From the cell containing the given text, extract its center point as (X, Y) coordinate. 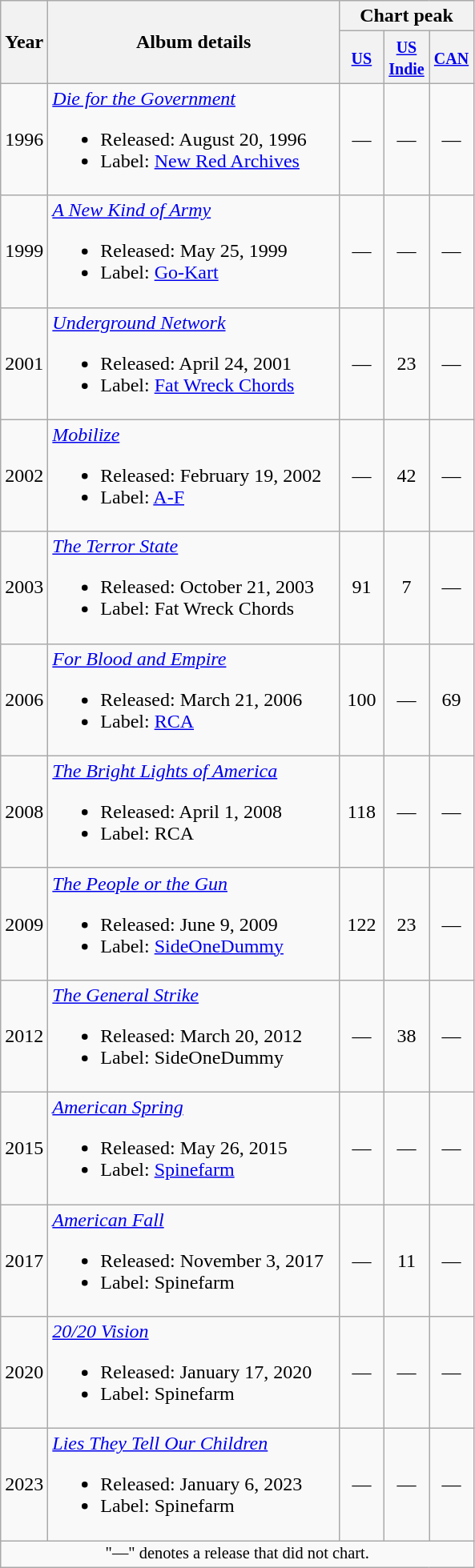
"—" denotes a release that did not chart. (237, 1554)
7 (406, 587)
Album details (194, 42)
1999 (24, 251)
2012 (24, 1036)
Die for the GovernmentReleased: August 20, 1996Label: New Red Archives (194, 139)
Underground NetworkReleased: April 24, 2001Label: Fat Wreck Chords (194, 363)
2002 (24, 475)
2009 (24, 924)
1996 (24, 139)
Year (24, 42)
For Blood and EmpireReleased: March 21, 2006Label: RCA (194, 700)
American FallReleased: November 3, 2017Label: Spinefarm (194, 1260)
2015 (24, 1148)
2006 (24, 700)
2003 (24, 587)
Chart peak (406, 16)
The People or the GunReleased: June 9, 2009Label: SideOneDummy (194, 924)
The Terror StateReleased: October 21, 2003Label: Fat Wreck Chords (194, 587)
20/20 VisionReleased: January 17, 2020Label: Spinefarm (194, 1373)
US Indie (406, 58)
American SpringReleased: May 26, 2015Label: Spinefarm (194, 1148)
US (361, 58)
MobilizeReleased: February 19, 2002Label: A-F (194, 475)
69 (452, 700)
2017 (24, 1260)
42 (406, 475)
2001 (24, 363)
2020 (24, 1373)
The General StrikeReleased: March 20, 2012Label: SideOneDummy (194, 1036)
CAN (452, 58)
122 (361, 924)
Lies They Tell Our ChildrenReleased: January 6, 2023Label: Spinefarm (194, 1485)
2023 (24, 1485)
2008 (24, 812)
The Bright Lights of AmericaReleased: April 1, 2008Label: RCA (194, 812)
A New Kind of ArmyReleased: May 25, 1999Label: Go-Kart (194, 251)
91 (361, 587)
118 (361, 812)
38 (406, 1036)
11 (406, 1260)
100 (361, 700)
